Return the (X, Y) coordinate for the center point of the cell that contains the specified text.  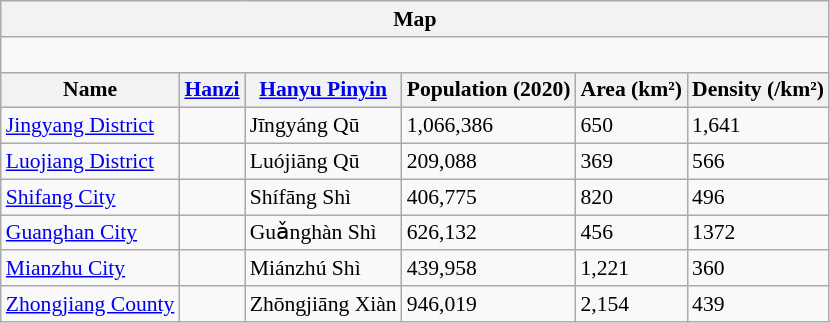
Shífāng Shì (324, 197)
Name (90, 90)
209,088 (489, 162)
Jingyang District (90, 126)
1,066,386 (489, 126)
1,221 (632, 269)
Guanghan City (90, 233)
650 (632, 126)
439,958 (489, 269)
Density (/km²) (758, 90)
Miánzhú Shì (324, 269)
Hanzi (212, 90)
Guǎnghàn Shì (324, 233)
Shifang City (90, 197)
626,132 (489, 233)
Zhongjiang County (90, 304)
Zhōngjiāng Xiàn (324, 304)
439 (758, 304)
456 (632, 233)
Area (km²) (632, 90)
2,154 (632, 304)
Hanyu Pinyin (324, 90)
1372 (758, 233)
496 (758, 197)
820 (632, 197)
406,775 (489, 197)
1,641 (758, 126)
946,019 (489, 304)
Map (415, 19)
Mianzhu City (90, 269)
Luojiang District (90, 162)
360 (758, 269)
Luójiāng Qū (324, 162)
Population (2020) (489, 90)
Jīngyáng Qū (324, 126)
369 (632, 162)
566 (758, 162)
